Pinpoint the cell where the given text exists, returning its [x, y] midpoint coordinate. 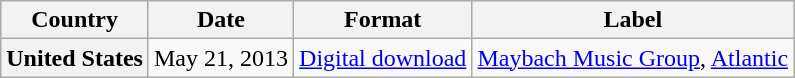
Format [383, 20]
Date [220, 20]
Country [75, 20]
Maybach Music Group, Atlantic [633, 58]
May 21, 2013 [220, 58]
Label [633, 20]
Digital download [383, 58]
United States [75, 58]
